Determine the (x, y) coordinate at the center of the cell enclosing the given text.  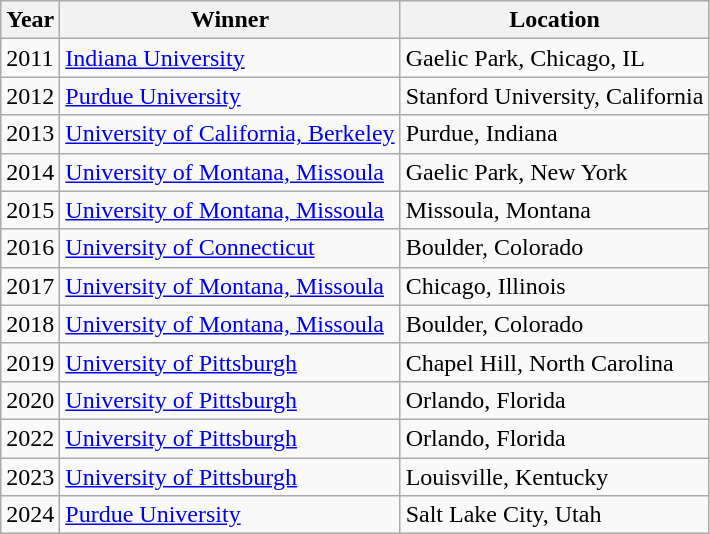
Gaelic Park, New York (554, 172)
2023 (30, 477)
2012 (30, 96)
Salt Lake City, Utah (554, 515)
Purdue, Indiana (554, 134)
2011 (30, 58)
Winner (230, 20)
2024 (30, 515)
2014 (30, 172)
2020 (30, 400)
2019 (30, 362)
Location (554, 20)
2015 (30, 210)
Chapel Hill, North Carolina (554, 362)
2016 (30, 248)
Indiana University (230, 58)
Year (30, 20)
2017 (30, 286)
Stanford University, California (554, 96)
Louisville, Kentucky (554, 477)
University of Connecticut (230, 248)
Gaelic Park, Chicago, IL (554, 58)
University of California, Berkeley (230, 134)
Missoula, Montana (554, 210)
2018 (30, 324)
2022 (30, 438)
2013 (30, 134)
Chicago, Illinois (554, 286)
